Output the [X, Y] coordinate of the center of the cell containing the given text.  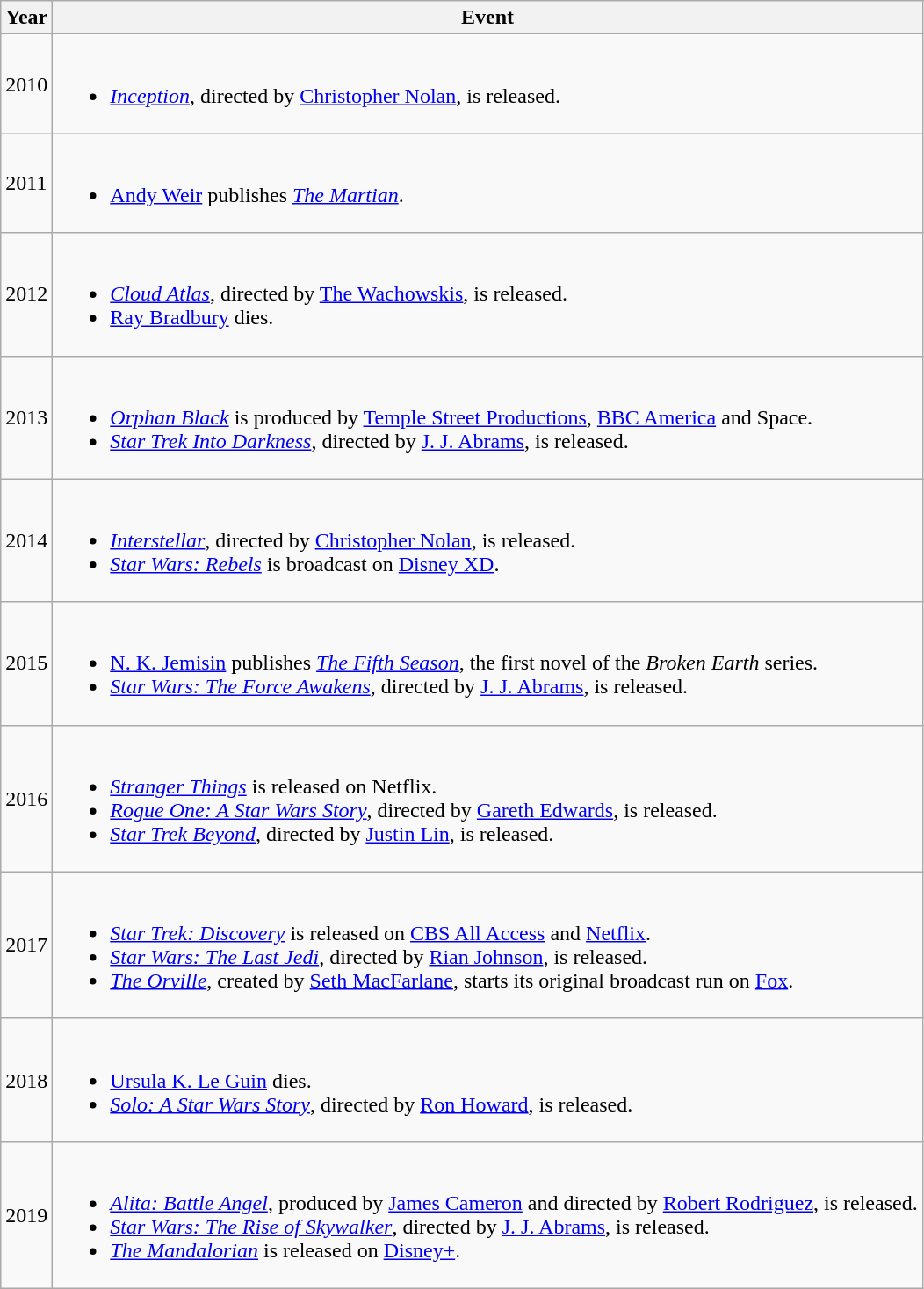
Inception, directed by Christopher Nolan, is released. [487, 84]
2012 [26, 294]
2017 [26, 945]
Year [26, 18]
Andy Weir publishes The Martian. [487, 183]
Interstellar, directed by Christopher Nolan, is released.Star Wars: Rebels is broadcast on Disney XD. [487, 540]
2011 [26, 183]
Event [487, 18]
2016 [26, 798]
Cloud Atlas, directed by The Wachowskis, is released.Ray Bradbury dies. [487, 294]
2013 [26, 417]
2014 [26, 540]
2019 [26, 1214]
Ursula K. Le Guin dies.Solo: A Star Wars Story, directed by Ron Howard, is released. [487, 1080]
2010 [26, 84]
2018 [26, 1080]
2015 [26, 663]
Orphan Black is produced by Temple Street Productions, BBC America and Space.Star Trek Into Darkness, directed by J. J. Abrams, is released. [487, 417]
